Capture the cell that displays the provided text and extract its [x, y] central coordinate. 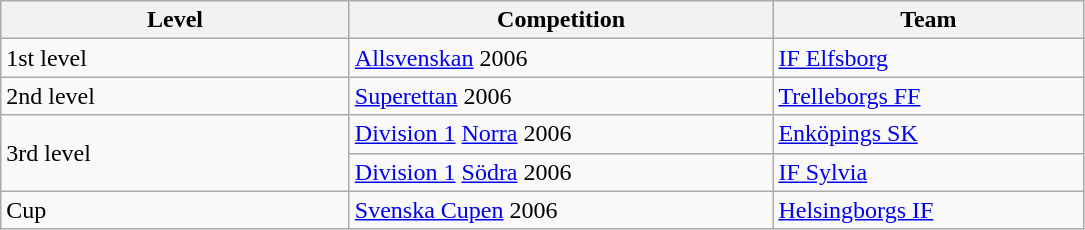
Competition [561, 20]
Allsvenskan 2006 [561, 58]
Team [928, 20]
1st level [176, 58]
IF Sylvia [928, 172]
Superettan 2006 [561, 96]
IF Elfsborg [928, 58]
Svenska Cupen 2006 [561, 210]
Level [176, 20]
Helsingborgs IF [928, 210]
3rd level [176, 153]
Trelleborgs FF [928, 96]
Cup [176, 210]
2nd level [176, 96]
Enköpings SK [928, 134]
Division 1 Södra 2006 [561, 172]
Division 1 Norra 2006 [561, 134]
